Identify which cell holds the provided text, then report its (X, Y) central coordinate. 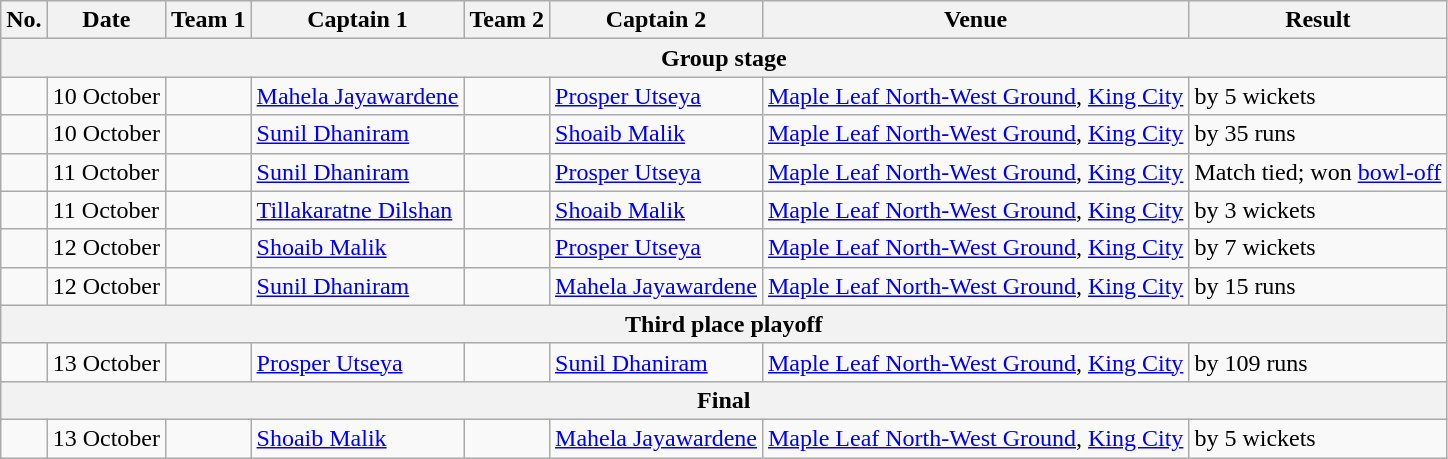
Group stage (724, 58)
Tillakaratne Dilshan (358, 210)
Third place playoff (724, 324)
by 109 runs (1318, 362)
Final (724, 400)
by 3 wickets (1318, 210)
Captain 1 (358, 20)
by 7 wickets (1318, 248)
by 15 runs (1318, 286)
Captain 2 (656, 20)
Match tied; won bowl-off (1318, 172)
Result (1318, 20)
Team 2 (507, 20)
Venue (975, 20)
No. (24, 20)
Team 1 (209, 20)
Date (106, 20)
by 35 runs (1318, 134)
